Output the [x, y] coordinate of the center of the cell containing the given text.  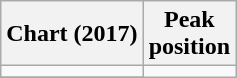
Peakposition [189, 34]
Chart (2017) [72, 34]
